From the cell containing the given text, extract its center point as (x, y) coordinate. 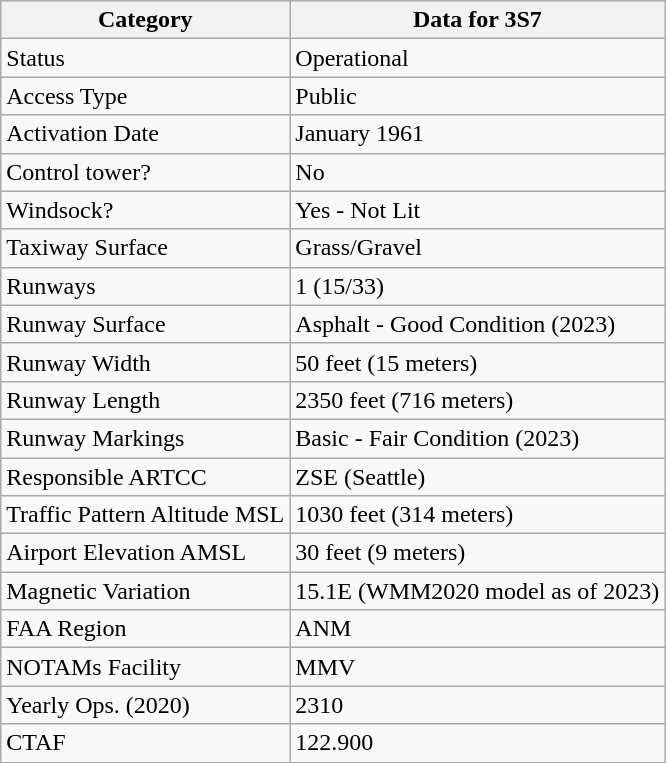
2310 (478, 705)
Windsock? (146, 210)
Runway Surface (146, 324)
Category (146, 20)
MMV (478, 667)
Grass/Gravel (478, 248)
Runway Width (146, 362)
122.900 (478, 743)
50 feet (15 meters) (478, 362)
Runway Markings (146, 438)
15.1E (WMM2020 model as of 2023) (478, 591)
CTAF (146, 743)
January 1961 (478, 134)
Responsible ARTCC (146, 477)
Status (146, 58)
Magnetic Variation (146, 591)
1 (15/33) (478, 286)
Activation Date (146, 134)
Operational (478, 58)
Asphalt - Good Condition (2023) (478, 324)
Yes - Not Lit (478, 210)
Traffic Pattern Altitude MSL (146, 515)
ZSE (Seattle) (478, 477)
Taxiway Surface (146, 248)
ANM (478, 629)
1030 feet (314 meters) (478, 515)
NOTAMs Facility (146, 667)
Public (478, 96)
No (478, 172)
Basic - Fair Condition (2023) (478, 438)
Runways (146, 286)
30 feet (9 meters) (478, 553)
Runway Length (146, 400)
2350 feet (716 meters) (478, 400)
FAA Region (146, 629)
Yearly Ops. (2020) (146, 705)
Data for 3S7 (478, 20)
Access Type (146, 96)
Airport Elevation AMSL (146, 553)
Control tower? (146, 172)
